Provide the (X, Y) coordinate of the cell's center where the given text is located.  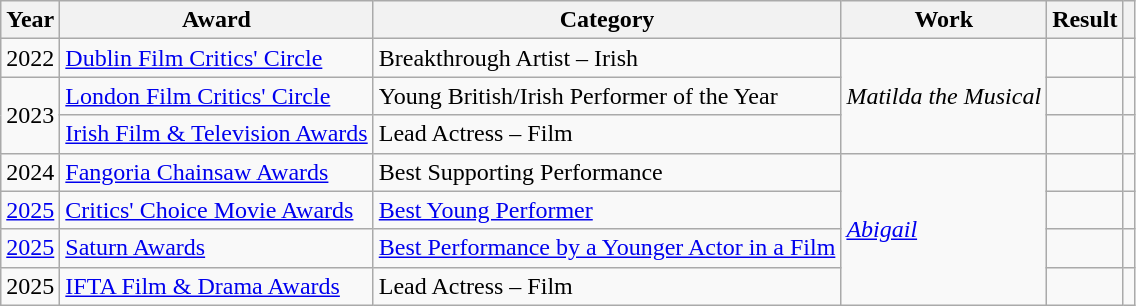
2023 (30, 115)
Breakthrough Artist – Irish (607, 58)
London Film Critics' Circle (216, 96)
Matilda the Musical (944, 96)
Saturn Awards (216, 248)
Award (216, 20)
2022 (30, 58)
Work (944, 20)
Best Performance by a Younger Actor in a Film (607, 248)
IFTA Film & Drama Awards (216, 286)
2024 (30, 172)
Best Supporting Performance (607, 172)
Abigail (944, 229)
Dublin Film Critics' Circle (216, 58)
Young British/Irish Performer of the Year (607, 96)
Irish Film & Television Awards (216, 134)
Fangoria Chainsaw Awards (216, 172)
Year (30, 20)
Category (607, 20)
Best Young Performer (607, 210)
Result (1085, 20)
Critics' Choice Movie Awards (216, 210)
